From the cell containing the given text, extract its center point as (x, y) coordinate. 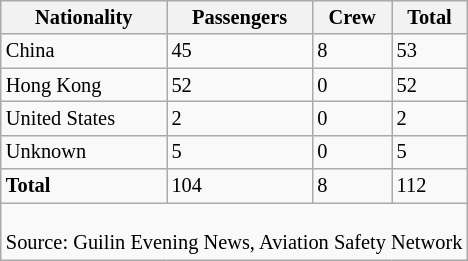
Hong Kong (84, 85)
Nationality (84, 18)
United States (84, 119)
Crew (352, 18)
45 (240, 51)
104 (240, 186)
53 (430, 51)
112 (430, 186)
Unknown (84, 152)
Passengers (240, 18)
Source: Guilin Evening News, Aviation Safety Network (234, 232)
China (84, 51)
